Capture the cell that displays the provided text and extract its (x, y) central coordinate. 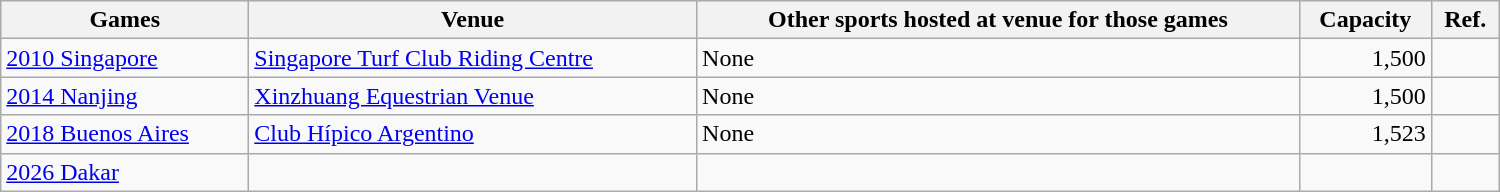
2014 Nanjing (125, 96)
Club Hípico Argentino (473, 134)
Venue (473, 20)
Capacity (1365, 20)
Xinzhuang Equestrian Venue (473, 96)
Games (125, 20)
2026 Dakar (125, 172)
Ref. (1465, 20)
Other sports hosted at venue for those games (998, 20)
2018 Buenos Aires (125, 134)
1,523 (1365, 134)
2010 Singapore (125, 58)
Singapore Turf Club Riding Centre (473, 58)
